Determine the [x, y] coordinate at the center of the cell enclosing the given text.  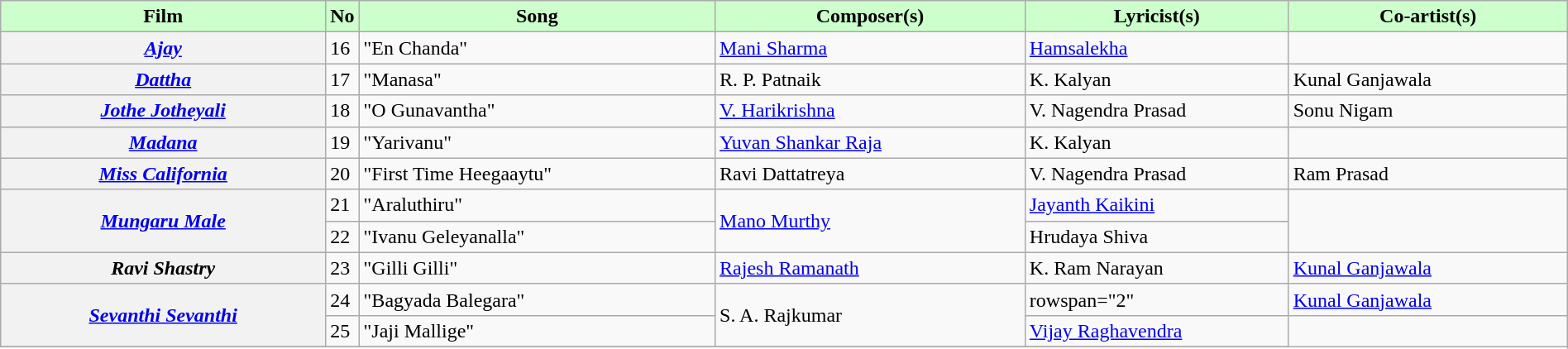
No [342, 17]
Mano Murthy [870, 221]
Miss California [164, 174]
24 [342, 299]
Song [538, 17]
Dattha [164, 79]
Vijay Raghavendra [1156, 331]
Yuvan Shankar Raja [870, 142]
V. Harikrishna [870, 111]
K. Ram Narayan [1156, 268]
"Bagyada Balegara" [538, 299]
"O Gunavantha" [538, 111]
25 [342, 331]
Ram Prasad [1427, 174]
Mani Sharma [870, 48]
"First Time Heegaaytu" [538, 174]
Co-artist(s) [1427, 17]
Sonu Nigam [1427, 111]
Ravi Shastry [164, 268]
21 [342, 205]
"Gilli Gilli" [538, 268]
"Jaji Mallige" [538, 331]
16 [342, 48]
Lyricist(s) [1156, 17]
22 [342, 237]
19 [342, 142]
Rajesh Ramanath [870, 268]
Mungaru Male [164, 221]
18 [342, 111]
"Ivanu Geleyanalla" [538, 237]
Hrudaya Shiva [1156, 237]
S. A. Rajkumar [870, 315]
"Araluthiru" [538, 205]
Composer(s) [870, 17]
"En Chanda" [538, 48]
Jayanth Kaikini [1156, 205]
Jothe Jotheyali [164, 111]
Ravi Dattatreya [870, 174]
Madana [164, 142]
20 [342, 174]
"Yarivanu" [538, 142]
Sevanthi Sevanthi [164, 315]
rowspan="2" [1156, 299]
Ajay [164, 48]
"Manasa" [538, 79]
Hamsalekha [1156, 48]
Film [164, 17]
R. P. Patnaik [870, 79]
17 [342, 79]
23 [342, 268]
